Locate the cell with the specified text and output its [x, y] center coordinate. 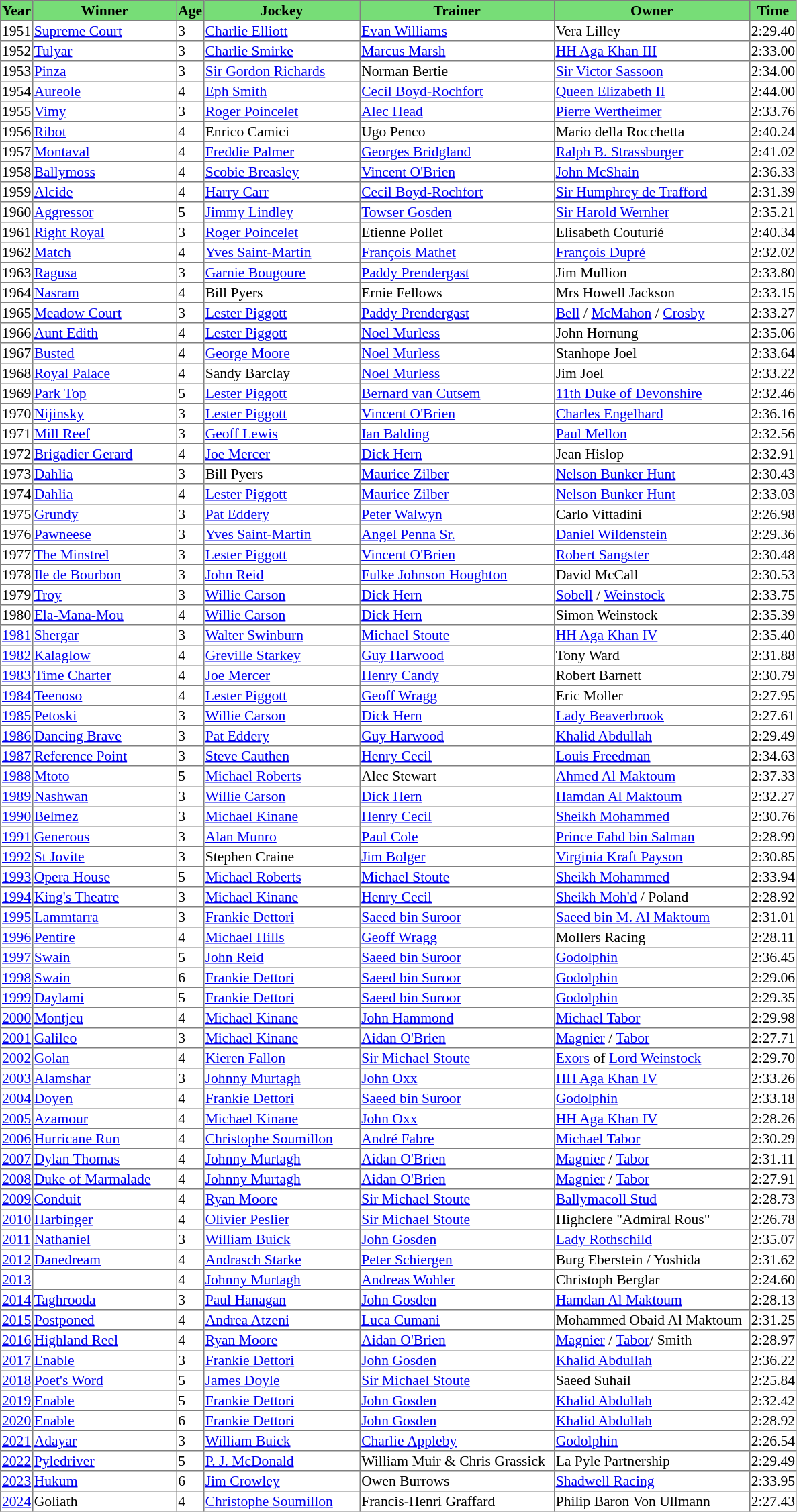
Azamour [104, 1119]
Robert Barnett [651, 675]
1998 [17, 978]
2:32.02 [773, 252]
Winner [104, 11]
The Minstrel [104, 555]
Andrea Atzeni [281, 1320]
2:31.39 [773, 192]
2:32.56 [773, 434]
1974 [17, 494]
Henry Candy [457, 675]
2:41.02 [773, 152]
Harry Carr [281, 192]
HH Aga Khan III [651, 51]
2:32.27 [773, 796]
Right Royal [104, 232]
Daniel Wildenstein [651, 534]
2:35.07 [773, 1239]
2005 [17, 1119]
1963 [17, 273]
1967 [17, 353]
Ahmed Al Maktoum [651, 776]
Shergar [104, 635]
Mollers Racing [651, 937]
Aunt Edith [104, 333]
Montjeu [104, 1018]
1979 [17, 595]
Poet's Word [104, 1380]
2:33.64 [773, 353]
1981 [17, 635]
2:33.00 [773, 51]
2:26.98 [773, 514]
James Doyle [281, 1380]
Doyen [104, 1098]
1965 [17, 313]
Prince Fahd bin Salman [651, 837]
1994 [17, 897]
1980 [17, 615]
Pinza [104, 71]
Eric Moller [651, 696]
Saeed bin M. Al Maktoum [651, 917]
Time [773, 11]
Ballymoss [104, 172]
Duke of Marmalade [104, 1179]
1966 [17, 333]
Taghrooda [104, 1300]
Galileo [104, 1038]
Fulke Johnson Houghton [457, 575]
Marcus Marsh [457, 51]
Luca Cumani [457, 1320]
P. J. McDonald [281, 1461]
François Mathet [457, 252]
2014 [17, 1300]
Alamshar [104, 1078]
2:32.91 [773, 454]
Kalaglow [104, 655]
1984 [17, 696]
2:30.29 [773, 1139]
2:32.42 [773, 1401]
Jim Crowley [281, 1481]
2002 [17, 1058]
Montaval [104, 152]
Etienne Pollet [457, 232]
Jim Joel [651, 373]
2021 [17, 1441]
Ballymacoll Stud [651, 1199]
Nashwan [104, 796]
Jockey [281, 11]
Evan Williams [457, 31]
2:35.40 [773, 635]
Tulyar [104, 51]
1971 [17, 434]
Royal Palace [104, 373]
1970 [17, 414]
Teenoso [104, 696]
2:36.22 [773, 1360]
2:26.54 [773, 1441]
2:28.99 [773, 837]
1977 [17, 555]
2:36.16 [773, 414]
Ragusa [104, 273]
2:28.11 [773, 937]
Scobie Breasley [281, 172]
Charles Engelhard [651, 414]
Louis Freedman [651, 756]
2:28.97 [773, 1340]
Michael Hills [281, 937]
Time Charter [104, 675]
2:36.45 [773, 957]
2:28.26 [773, 1119]
St Jovite [104, 857]
1975 [17, 514]
2:33.22 [773, 373]
Highland Reel [104, 1340]
2:34.00 [773, 71]
2:27.71 [773, 1038]
2013 [17, 1280]
2:44.00 [773, 91]
Nijinsky [104, 414]
Andreas Wohler [457, 1280]
François Dupré [651, 252]
Daylami [104, 998]
Jimmy Lindley [281, 212]
Mohammed Obaid Al Maktoum [651, 1320]
2:27.91 [773, 1179]
Stanhope Joel [651, 353]
Aggressor [104, 212]
Virginia Kraft Payson [651, 857]
Walter Swinburn [281, 635]
1989 [17, 796]
Mario della Rocchetta [651, 132]
2:25.84 [773, 1380]
Pawneese [104, 534]
Burg Eberstein / Yoshida [651, 1260]
2:35.06 [773, 333]
Goliath [104, 1501]
2018 [17, 1380]
2001 [17, 1038]
Steve Cauthen [281, 756]
Paul Cole [457, 837]
Charlie Elliott [281, 31]
George Moore [281, 353]
Dancing Brave [104, 736]
Age [190, 11]
Park Top [104, 393]
Reference Point [104, 756]
Brigadier Gerard [104, 454]
Supreme Court [104, 31]
Lady Rothschild [651, 1239]
2:33.27 [773, 313]
2:31.25 [773, 1320]
Sandy Barclay [281, 373]
Peter Walwyn [457, 514]
Paul Mellon [651, 434]
2:35.21 [773, 212]
Grundy [104, 514]
Paul Hanagan [281, 1300]
Charlie Smirke [281, 51]
1993 [17, 877]
Alec Head [457, 111]
1973 [17, 474]
2004 [17, 1098]
2:33.76 [773, 111]
Trainer [457, 11]
2:35.39 [773, 615]
Golan [104, 1058]
Sir Gordon Richards [281, 71]
David McCall [651, 575]
Danedream [104, 1260]
2:28.73 [773, 1199]
John Hammond [457, 1018]
2:36.33 [773, 172]
2006 [17, 1139]
1953 [17, 71]
Match [104, 252]
Freddie Palmer [281, 152]
2:28.13 [773, 1300]
Postponed [104, 1320]
1972 [17, 454]
Pyledriver [104, 1461]
Sir Humphrey de Trafford [651, 192]
Aureole [104, 91]
Nathaniel [104, 1239]
Olivier Peslier [281, 1219]
2:29.98 [773, 1018]
Exors of Lord Weinstock [651, 1058]
Bell / McMahon / Crosby [651, 313]
2:37.33 [773, 776]
Adayar [104, 1441]
2010 [17, 1219]
1955 [17, 111]
2009 [17, 1199]
Ralph B. Strassburger [651, 152]
Alec Stewart [457, 776]
1978 [17, 575]
Garnie Bougoure [281, 273]
2:33.95 [773, 1481]
Mtoto [104, 776]
2:29.36 [773, 534]
Enrico Camici [281, 132]
1995 [17, 917]
2:33.18 [773, 1098]
2:33.26 [773, 1078]
Opera House [104, 877]
1957 [17, 152]
Lady Beaverbrook [651, 716]
1969 [17, 393]
Stephen Craine [281, 857]
Sobell / Weinstock [651, 595]
1983 [17, 675]
Pentire [104, 937]
1958 [17, 172]
Bernard van Cutsem [457, 393]
2:31.01 [773, 917]
Jim Mullion [651, 273]
Towser Gosden [457, 212]
1999 [17, 998]
Alan Munro [281, 837]
Kieren Fallon [281, 1058]
2022 [17, 1461]
Peter Schiergen [457, 1260]
2:30.53 [773, 575]
2003 [17, 1078]
Norman Bertie [457, 71]
1976 [17, 534]
Robert Sangster [651, 555]
2007 [17, 1159]
Alcide [104, 192]
Tony Ward [651, 655]
2:40.24 [773, 132]
Christoph Berglar [651, 1280]
Sir Harold Wernher [651, 212]
2:24.60 [773, 1280]
André Fabre [457, 1139]
Magnier / Tabor/ Smith [651, 1340]
1997 [17, 957]
Ugo Penco [457, 132]
2:30.43 [773, 474]
Sheikh Moh'd / Poland [651, 897]
1988 [17, 776]
2:30.48 [773, 555]
1962 [17, 252]
Charlie Appleby [457, 1441]
Geoff Lewis [281, 434]
1985 [17, 716]
2:27.95 [773, 696]
2019 [17, 1401]
Petoski [104, 716]
1959 [17, 192]
Vera Lilley [651, 31]
1960 [17, 212]
Eph Smith [281, 91]
Pierre Wertheimer [651, 111]
1992 [17, 857]
2:29.70 [773, 1058]
2:27.43 [773, 1501]
Highclere "Admiral Rous" [651, 1219]
2:33.94 [773, 877]
2011 [17, 1239]
Owner [651, 11]
2:33.15 [773, 293]
2016 [17, 1340]
Meadow Court [104, 313]
Conduit [104, 1199]
2024 [17, 1501]
Jean Hislop [651, 454]
Greville Starkey [281, 655]
Hurricane Run [104, 1139]
Shadwell Racing [651, 1481]
Belmez [104, 816]
2020 [17, 1421]
Simon Weinstock [651, 615]
2:27.61 [773, 716]
2:30.79 [773, 675]
Francis-Henri Graffard [457, 1501]
1951 [17, 31]
Busted [104, 353]
1961 [17, 232]
2:33.75 [773, 595]
1954 [17, 91]
2:29.06 [773, 978]
Nasram [104, 293]
2017 [17, 1360]
Andrasch Starke [281, 1260]
Angel Penna Sr. [457, 534]
Georges Bridgland [457, 152]
2:32.46 [773, 393]
2:34.63 [773, 756]
2:31.11 [773, 1159]
2:33.03 [773, 494]
2:40.34 [773, 232]
John McShain [651, 172]
Saeed Suhail [651, 1380]
2:33.80 [773, 273]
2023 [17, 1481]
Ela-Mana-Mou [104, 615]
2:29.40 [773, 31]
Lammtarra [104, 917]
John Hornung [651, 333]
La Pyle Partnership [651, 1461]
1964 [17, 293]
2:31.62 [773, 1260]
1990 [17, 816]
Sir Victor Sassoon [651, 71]
2:30.76 [773, 816]
1996 [17, 937]
Philip Baron Von Ullmann [651, 1501]
Carlo Vittadini [651, 514]
1952 [17, 51]
Vimy [104, 111]
2:29.35 [773, 998]
William Muir & Chris Grassick [457, 1461]
Ian Balding [457, 434]
Ribot [104, 132]
1956 [17, 132]
Ile de Bourbon [104, 575]
Ernie Fellows [457, 293]
11th Duke of Devonshire [651, 393]
Mrs Howell Jackson [651, 293]
Owen Burrows [457, 1481]
Dylan Thomas [104, 1159]
Queen Elizabeth II [651, 91]
1982 [17, 655]
2015 [17, 1320]
Jim Bolger [457, 857]
Harbinger [104, 1219]
2:26.78 [773, 1219]
Elisabeth Couturié [651, 232]
Mill Reef [104, 434]
2008 [17, 1179]
Troy [104, 595]
2:30.85 [773, 857]
Year [17, 11]
1987 [17, 756]
1968 [17, 373]
2000 [17, 1018]
1986 [17, 736]
1991 [17, 837]
2:31.88 [773, 655]
Hukum [104, 1481]
2012 [17, 1260]
King's Theatre [104, 897]
Generous [104, 837]
